Locate the cell with the specified text and output its (x, y) center coordinate. 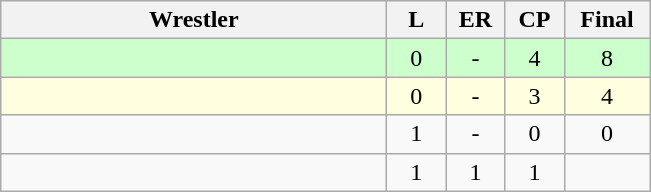
L (416, 20)
3 (534, 96)
Final (607, 20)
8 (607, 58)
CP (534, 20)
ER (476, 20)
Wrestler (194, 20)
